Detect which cell encompasses the target text, then output its [X, Y] center coordinate. 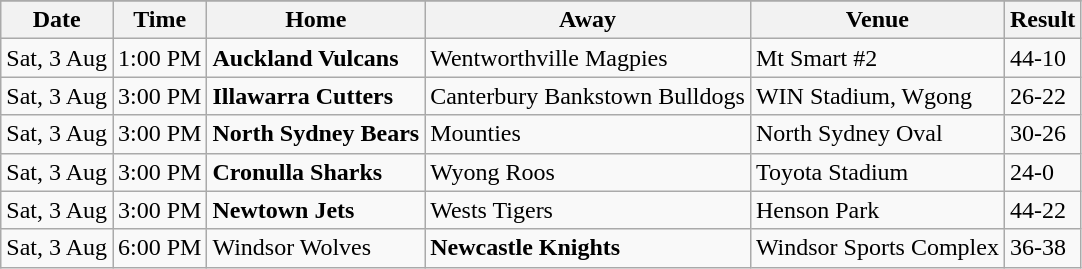
30-26 [1042, 134]
Time [159, 20]
North Sydney Oval [877, 134]
Windsor Sports Complex [877, 248]
Venue [877, 20]
Mt Smart #2 [877, 58]
Date [57, 20]
36-38 [1042, 248]
Mounties [588, 134]
Home [316, 20]
24-0 [1042, 172]
44-10 [1042, 58]
Wests Tigers [588, 210]
Canterbury Bankstown Bulldogs [588, 96]
26-22 [1042, 96]
Auckland Vulcans [316, 58]
Henson Park [877, 210]
Cronulla Sharks [316, 172]
WIN Stadium, Wgong [877, 96]
1:00 PM [159, 58]
Newcastle Knights [588, 248]
6:00 PM [159, 248]
Toyota Stadium [877, 172]
Wyong Roos [588, 172]
Illawarra Cutters [316, 96]
North Sydney Bears [316, 134]
Wentworthville Magpies [588, 58]
Result [1042, 20]
44-22 [1042, 210]
Newtown Jets [316, 210]
Windsor Wolves [316, 248]
Away [588, 20]
